Scan for the cell matching the given text and deliver its (x, y) coordinate at center. 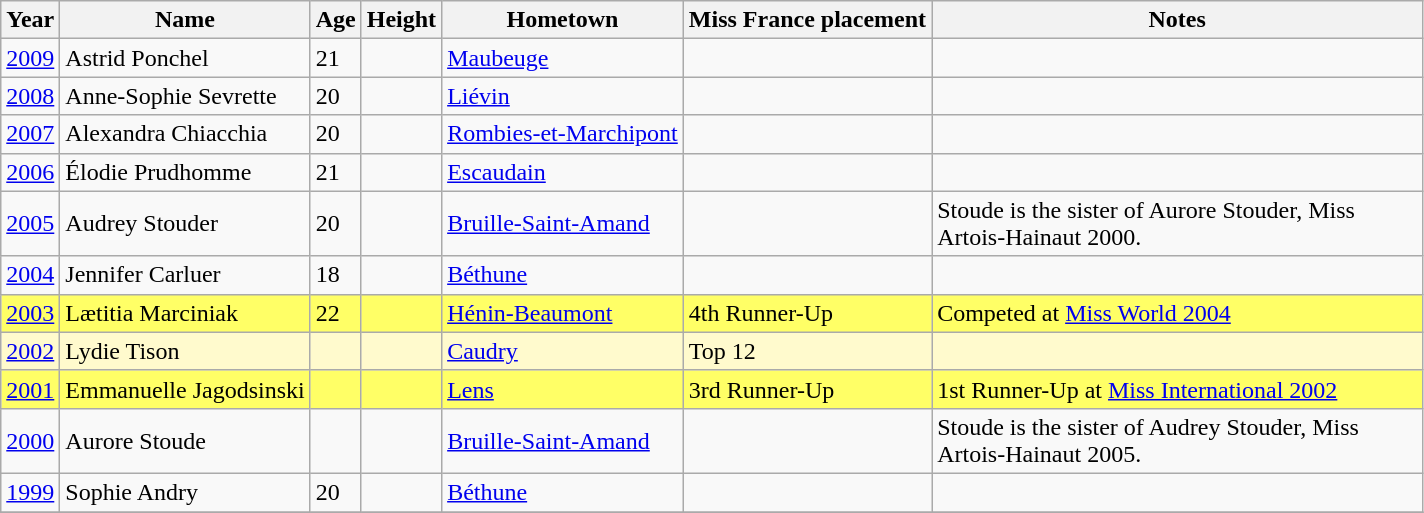
Lens (563, 389)
2006 (30, 172)
3rd Runner-Up (807, 389)
Jennifer Carluer (185, 275)
2005 (30, 224)
Élodie Prudhomme (185, 172)
Lætitia Marciniak (185, 313)
Year (30, 20)
4th Runner-Up (807, 313)
1999 (30, 492)
Lydie Tison (185, 351)
Competed at Miss World 2004 (1178, 313)
Stoude is the sister of Audrey Stouder, Miss Artois-Hainaut 2005. (1178, 440)
Escaudain (563, 172)
Anne-Sophie Sevrette (185, 96)
2001 (30, 389)
Caudry (563, 351)
Liévin (563, 96)
2008 (30, 96)
Age (336, 20)
2002 (30, 351)
Notes (1178, 20)
Stoude is the sister of Aurore Stouder, Miss Artois-Hainaut 2000. (1178, 224)
2004 (30, 275)
1st Runner-Up at Miss International 2002 (1178, 389)
Name (185, 20)
Sophie Andry (185, 492)
2007 (30, 134)
2000 (30, 440)
Maubeuge (563, 58)
Astrid Ponchel (185, 58)
22 (336, 313)
Top 12 (807, 351)
Hometown (563, 20)
Aurore Stoude (185, 440)
Miss France placement (807, 20)
Emmanuelle Jagodsinski (185, 389)
Alexandra Chiacchia (185, 134)
Rombies-et-Marchipont (563, 134)
Audrey Stouder (185, 224)
Hénin-Beaumont (563, 313)
2003 (30, 313)
18 (336, 275)
2009 (30, 58)
Height (401, 20)
